Return (X, Y) of the center of cell containing provided text 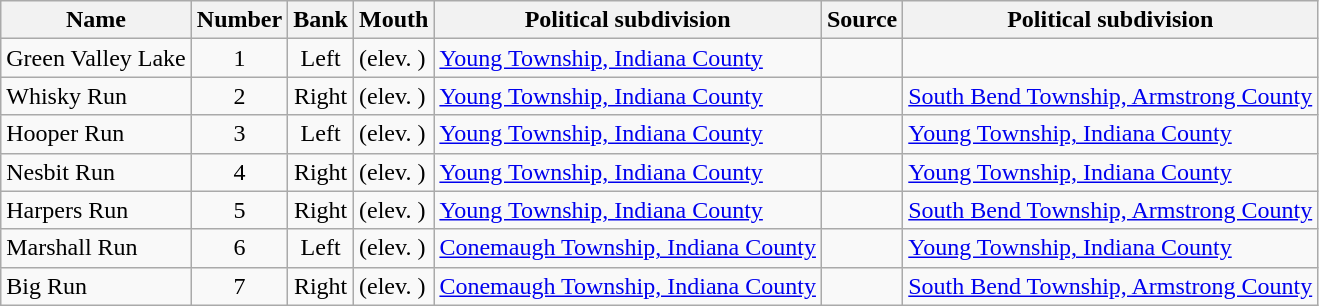
Bank (321, 20)
Name (96, 20)
Green Valley Lake (96, 58)
Mouth (393, 20)
Number (239, 20)
5 (239, 210)
Big Run (96, 286)
Hooper Run (96, 134)
7 (239, 286)
Harpers Run (96, 210)
Source (862, 20)
1 (239, 58)
3 (239, 134)
Nesbit Run (96, 172)
4 (239, 172)
2 (239, 96)
Marshall Run (96, 248)
Whisky Run (96, 96)
6 (239, 248)
